Locate the cell with the specified text and output its [x, y] center coordinate. 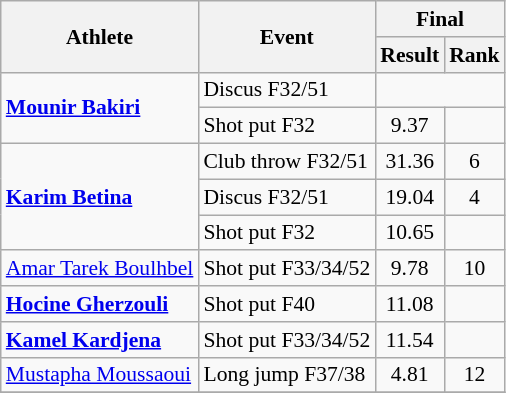
Karim Betina [100, 198]
Final [440, 19]
4.81 [410, 375]
Result [410, 55]
Kamel Kardjena [100, 340]
Shot put F40 [286, 304]
Mustapha Moussaoui [100, 375]
11.08 [410, 304]
4 [474, 197]
Rank [474, 55]
10.65 [410, 233]
31.36 [410, 162]
10 [474, 269]
Mounir Bakiri [100, 108]
12 [474, 375]
19.04 [410, 197]
Club throw F32/51 [286, 162]
11.54 [410, 340]
Hocine Gherzouli [100, 304]
Amar Tarek Boulhbel [100, 269]
6 [474, 162]
9.78 [410, 269]
Event [286, 36]
Athlete [100, 36]
9.37 [410, 126]
Long jump F37/38 [286, 375]
